Output the (x, y) coordinate of the center of the cell containing the given text.  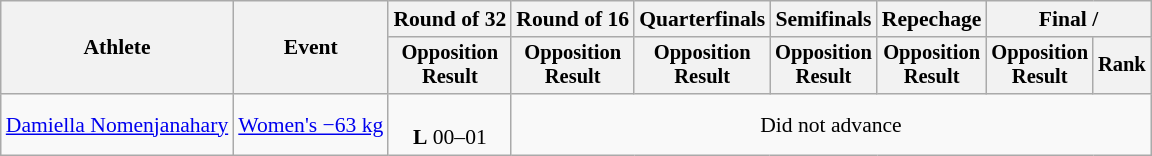
Athlete (117, 48)
Event (310, 48)
Damiella Nomenjanahary (117, 124)
Round of 32 (450, 19)
Women's −63 kg (310, 124)
Did not advance (830, 124)
Rank (1122, 66)
Semifinals (824, 19)
Final / (1068, 19)
Round of 16 (572, 19)
L 00–01 (450, 124)
Repechage (932, 19)
Quarterfinals (702, 19)
